For the text-containing cell, return its midpoint in (X, Y) coordinate format. 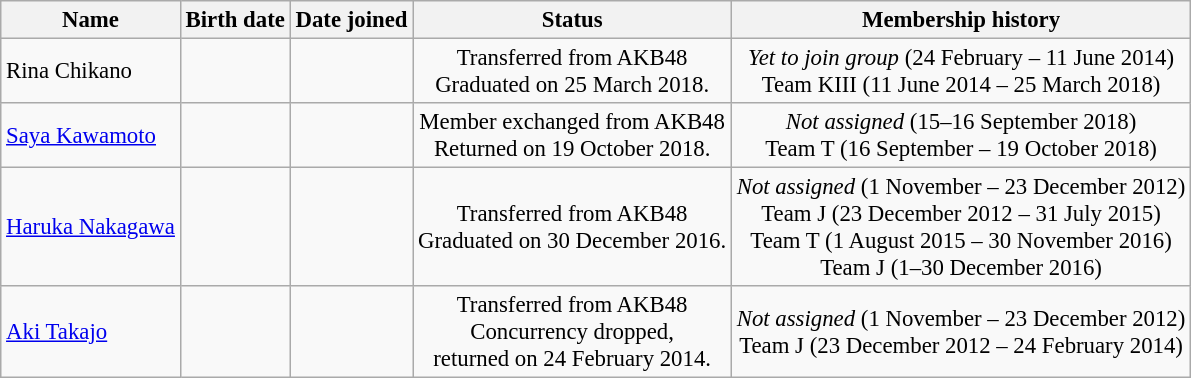
Saya Kawamoto (90, 136)
Birth date (235, 20)
Member exchanged from AKB48Returned on 19 October 2018. (572, 136)
Aki Takajo (90, 332)
Haruka Nakagawa (90, 228)
Status (572, 20)
Not assigned (15–16 September 2018)Team T (16 September – 19 October 2018) (960, 136)
Yet to join group (24 February – 11 June 2014)Team KIII (11 June 2014 – 25 March 2018) (960, 72)
Transferred from AKB48Graduated on 25 March 2018. (572, 72)
Transferred from AKB48Concurrency dropped,returned on 24 February 2014. (572, 332)
Rina Chikano (90, 72)
Not assigned (1 November – 23 December 2012)Team J (23 December 2012 – 24 February 2014) (960, 332)
Membership history (960, 20)
Transferred from AKB48Graduated on 30 December 2016. (572, 228)
Name (90, 20)
Date joined (352, 20)
